Output the (x, y) coordinate of the center of the cell containing the given text.  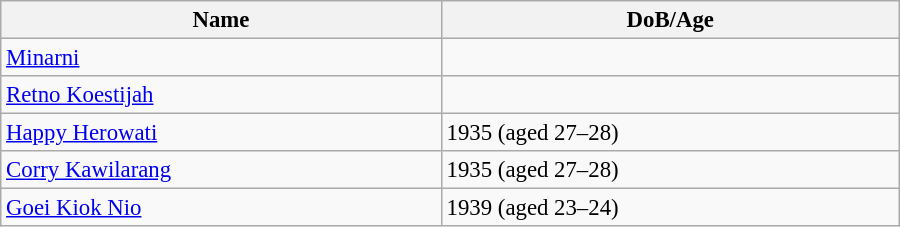
Name (221, 20)
DoB/Age (670, 20)
1939 (aged 23–24) (670, 208)
Happy Herowati (221, 133)
Minarni (221, 58)
Corry Kawilarang (221, 170)
Retno Koestijah (221, 95)
Goei Kiok Nio (221, 208)
